Return the [X, Y] coordinate for the center point of the cell that contains the specified text.  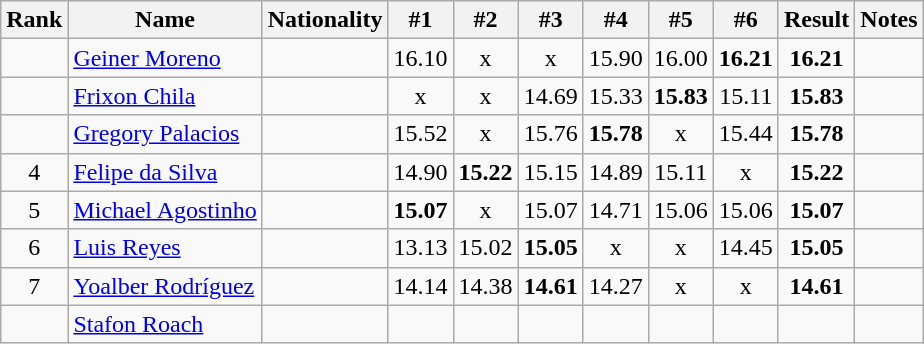
Michael Agostinho [165, 210]
16.00 [680, 58]
15.76 [550, 134]
14.38 [486, 286]
6 [34, 248]
Frixon Chila [165, 96]
14.27 [616, 286]
13.13 [420, 248]
Rank [34, 20]
4 [34, 172]
15.33 [616, 96]
15.02 [486, 248]
Felipe da Silva [165, 172]
Result [816, 20]
#1 [420, 20]
7 [34, 286]
14.69 [550, 96]
15.44 [746, 134]
16.10 [420, 58]
Nationality [325, 20]
#5 [680, 20]
Name [165, 20]
15.52 [420, 134]
#3 [550, 20]
Geiner Moreno [165, 58]
Stafon Roach [165, 324]
14.89 [616, 172]
5 [34, 210]
#2 [486, 20]
Notes [889, 20]
14.90 [420, 172]
Luis Reyes [165, 248]
Yoalber Rodríguez [165, 286]
15.90 [616, 58]
14.45 [746, 248]
#6 [746, 20]
#4 [616, 20]
14.14 [420, 286]
15.15 [550, 172]
Gregory Palacios [165, 134]
14.71 [616, 210]
